For the text-containing cell, return its midpoint in (x, y) coordinate format. 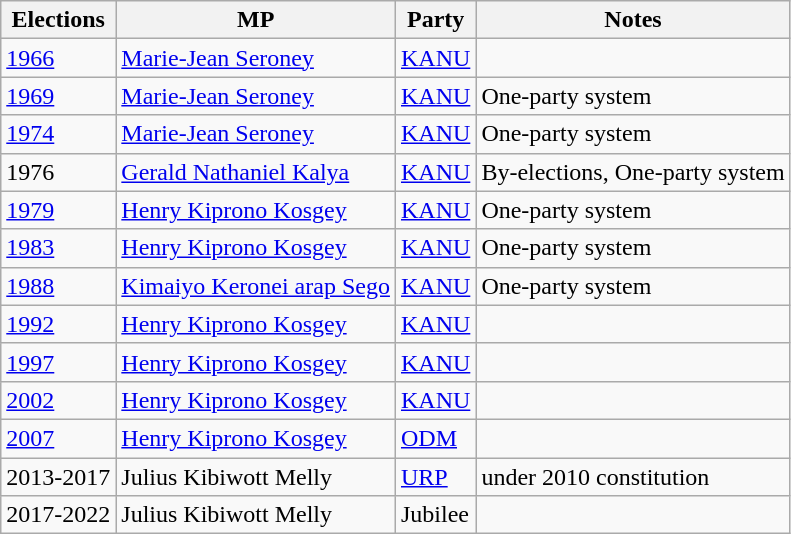
1966 (58, 58)
Kimaiyo Keronei arap Sego (256, 286)
1969 (58, 96)
2017-2022 (58, 515)
1976 (58, 172)
Elections (58, 20)
1974 (58, 134)
Party (435, 20)
URP (435, 477)
1979 (58, 210)
1992 (58, 324)
Jubilee (435, 515)
1988 (58, 286)
MP (256, 20)
ODM (435, 438)
2013-2017 (58, 477)
under 2010 constitution (633, 477)
1983 (58, 248)
By-elections, One-party system (633, 172)
2007 (58, 438)
Gerald Nathaniel Kalya (256, 172)
Notes (633, 20)
1997 (58, 362)
2002 (58, 400)
